Extract the [x, y] coordinate from the center of the cell holding the provided text.  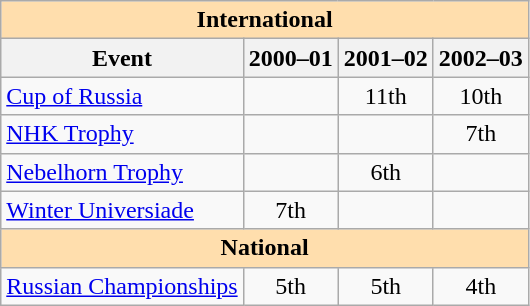
10th [480, 96]
International [265, 20]
Event [122, 58]
NHK Trophy [122, 134]
Nebelhorn Trophy [122, 172]
6th [386, 172]
Cup of Russia [122, 96]
National [265, 248]
4th [480, 286]
2000–01 [290, 58]
Russian Championships [122, 286]
11th [386, 96]
Winter Universiade [122, 210]
2001–02 [386, 58]
2002–03 [480, 58]
